Search for the cell housing the specified text and yield its [x, y] center coordinate. 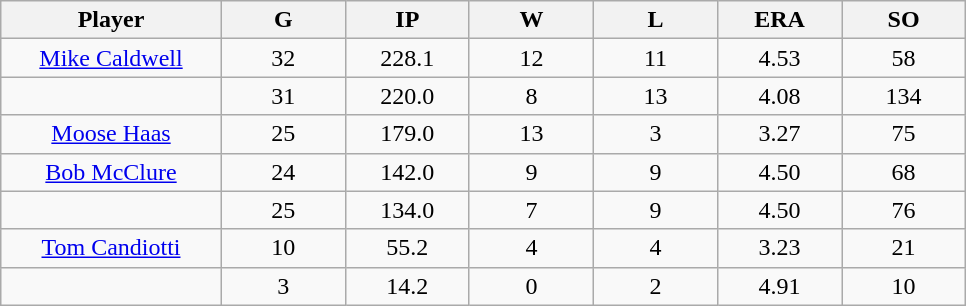
179.0 [407, 134]
4.08 [779, 96]
24 [283, 172]
Tom Candiotti [112, 248]
58 [904, 58]
SO [904, 20]
142.0 [407, 172]
220.0 [407, 96]
G [283, 20]
21 [904, 248]
3.23 [779, 248]
32 [283, 58]
75 [904, 134]
0 [531, 286]
IP [407, 20]
8 [531, 96]
11 [655, 58]
Mike Caldwell [112, 58]
4.53 [779, 58]
ERA [779, 20]
Moose Haas [112, 134]
Bob McClure [112, 172]
228.1 [407, 58]
W [531, 20]
134.0 [407, 210]
Player [112, 20]
68 [904, 172]
4.91 [779, 286]
7 [531, 210]
2 [655, 286]
134 [904, 96]
L [655, 20]
31 [283, 96]
55.2 [407, 248]
14.2 [407, 286]
76 [904, 210]
3.27 [779, 134]
12 [531, 58]
